Find where the given text appears and provide that cell's center as (X, Y) coordinate. 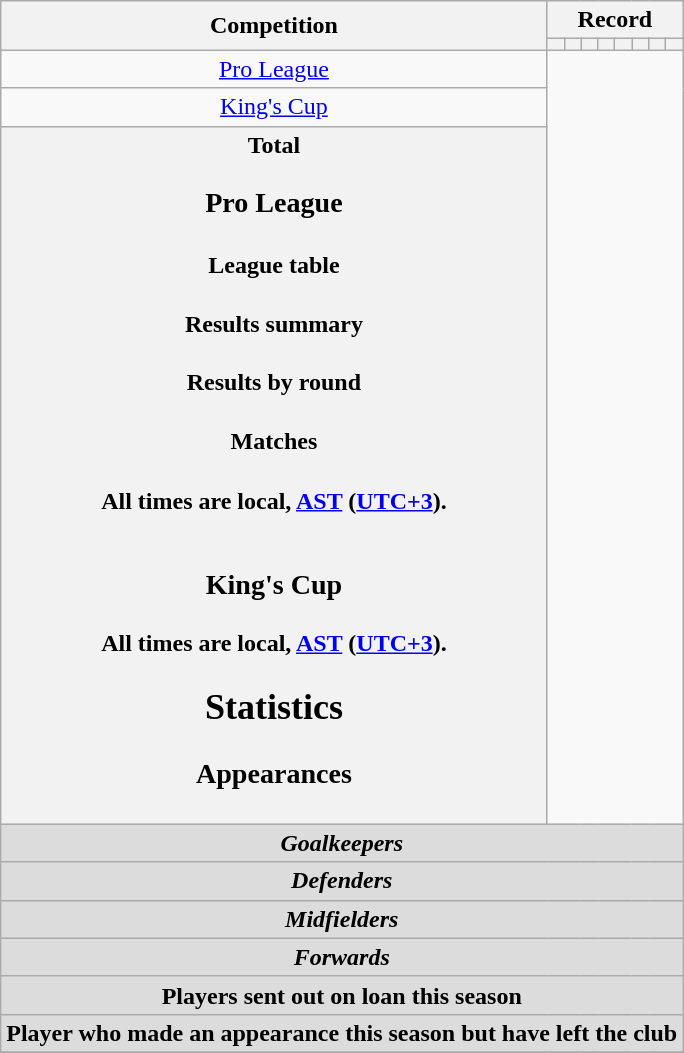
Player who made an appearance this season but have left the club (342, 1033)
Defenders (342, 881)
Pro League (274, 69)
Midfielders (342, 919)
Goalkeepers (342, 843)
Record (615, 20)
Forwards (342, 957)
Players sent out on loan this season (342, 995)
King's Cup (274, 107)
Competition (274, 26)
